Return (x, y) of the center of cell containing provided text 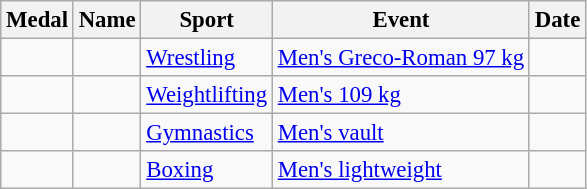
Sport (207, 20)
Boxing (207, 170)
Medal (38, 20)
Date (557, 20)
Weightlifting (207, 95)
Men's lightweight (400, 170)
Gymnastics (207, 133)
Men's Greco-Roman 97 kg (400, 58)
Wrestling (207, 58)
Event (400, 20)
Name (107, 20)
Men's 109 kg (400, 95)
Men's vault (400, 133)
